Identify which cell holds the provided text, then report its [x, y] central coordinate. 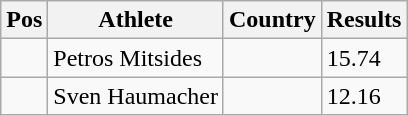
15.74 [364, 58]
Athlete [136, 20]
Pos [24, 20]
12.16 [364, 96]
Results [364, 20]
Petros Mitsides [136, 58]
Sven Haumacher [136, 96]
Country [272, 20]
